Return (X, Y) of the center of cell containing provided text 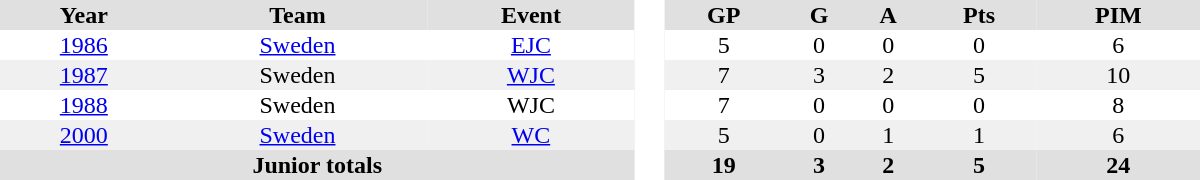
Junior totals (317, 165)
A (888, 15)
EJC (530, 45)
24 (1118, 165)
G (818, 15)
8 (1118, 105)
GP (724, 15)
Pts (980, 15)
2000 (84, 135)
Event (530, 15)
10 (1118, 75)
Team (298, 15)
19 (724, 165)
1987 (84, 75)
PIM (1118, 15)
Year (84, 15)
WC (530, 135)
1986 (84, 45)
1988 (84, 105)
